Output the (x, y) coordinate of the center of the cell containing the given text.  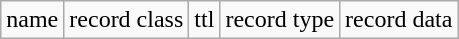
record data (399, 20)
ttl (204, 20)
record type (280, 20)
name (32, 20)
record class (126, 20)
